Identify which cell holds the provided text, then report its (x, y) central coordinate. 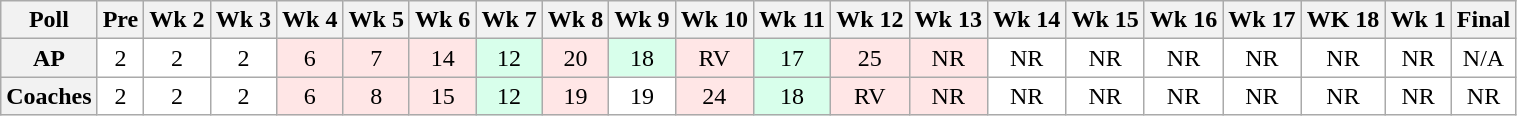
Wk 1 (1418, 20)
Wk 9 (642, 20)
14 (442, 58)
Wk 13 (948, 20)
Wk 16 (1183, 20)
20 (575, 58)
7 (376, 58)
WK 18 (1343, 20)
15 (442, 96)
8 (376, 96)
Pre (120, 20)
Wk 6 (442, 20)
Wk 5 (376, 20)
Wk 7 (509, 20)
25 (870, 58)
Final (1483, 20)
17 (792, 58)
Poll (49, 20)
Wk 3 (243, 20)
Wk 8 (575, 20)
Coaches (49, 96)
Wk 10 (714, 20)
Wk 12 (870, 20)
N/A (1483, 58)
AP (49, 58)
Wk 17 (1262, 20)
24 (714, 96)
Wk 4 (310, 20)
Wk 14 (1026, 20)
Wk 11 (792, 20)
Wk 15 (1105, 20)
Wk 2 (177, 20)
